Output the (x, y) coordinate of the center of the cell containing the given text.  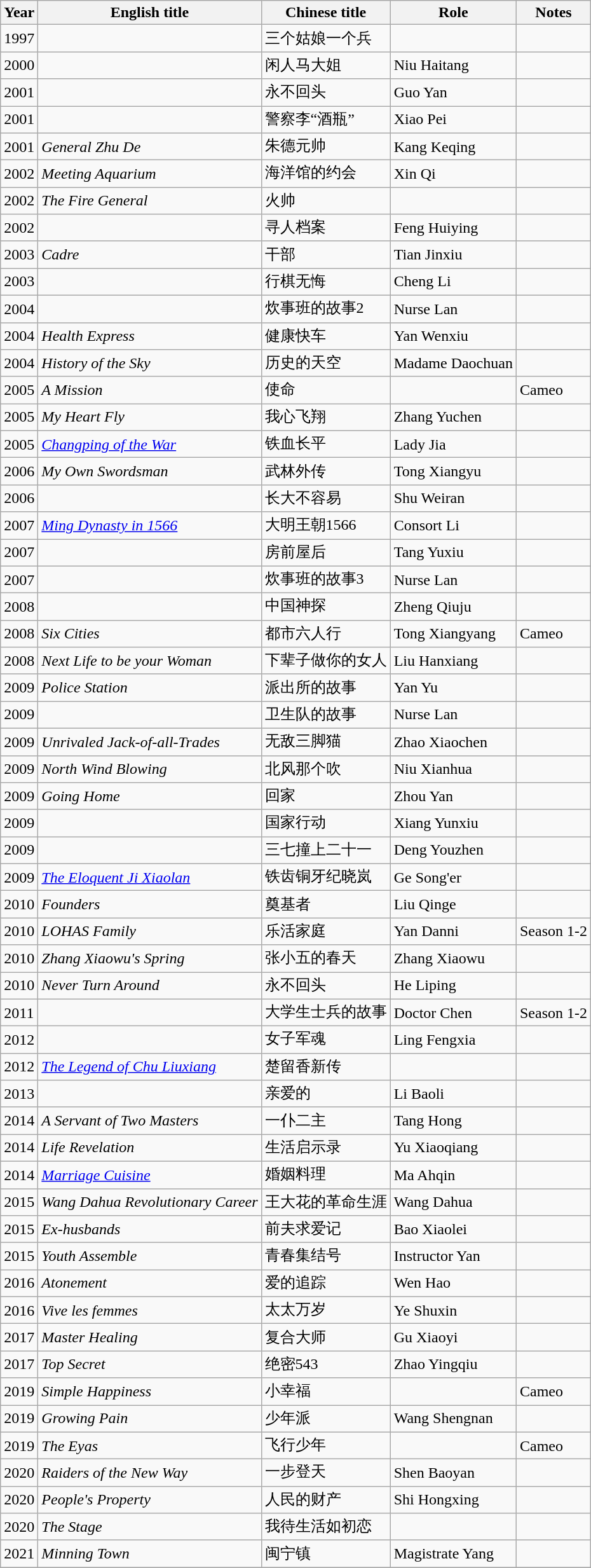
警察李“酒瓶” (325, 120)
寻人档案 (325, 228)
Raiders of the New Way (150, 1473)
太太万岁 (325, 1310)
闽宁镇 (325, 1554)
飞行少年 (325, 1446)
Police Station (150, 688)
Zhao Xiaochen (453, 741)
English title (150, 13)
Ma Ahqin (453, 1175)
炊事班的故事2 (325, 309)
Founders (150, 904)
乐活家庭 (325, 931)
2013 (19, 1094)
Tang Yuxiu (453, 553)
Master Healing (150, 1338)
Bao Xiaolei (453, 1230)
复合大师 (325, 1338)
Ming Dynasty in 1566 (150, 525)
North Wind Blowing (150, 769)
国家行动 (325, 823)
奠基者 (325, 904)
1997 (19, 38)
The Stage (150, 1527)
Wang Shengnan (453, 1419)
派出所的故事 (325, 688)
无敌三脚猫 (325, 741)
Year (19, 13)
少年派 (325, 1419)
Simple Happiness (150, 1391)
People's Property (150, 1499)
都市六人行 (325, 633)
Liu Qinge (453, 904)
绝密543 (325, 1365)
Zhang Xiaowu's Spring (150, 959)
The Fire General (150, 201)
Ye Shuxin (453, 1310)
The Eyas (150, 1446)
Wen Hao (453, 1283)
Yan Danni (453, 931)
我待生活如初恋 (325, 1527)
前夫求爱记 (325, 1230)
Liu Hanxiang (453, 661)
一仆二主 (325, 1120)
长大不容易 (325, 499)
History of the Sky (150, 364)
生活启示录 (325, 1148)
干部 (325, 254)
Xiang Yunxiu (453, 823)
Tang Hong (453, 1120)
Ling Fengxia (453, 1040)
He Liping (453, 986)
张小五的春天 (325, 959)
LOHAS Family (150, 931)
Li Baoli (453, 1094)
下辈子做你的女人 (325, 661)
Yan Wenxiu (453, 336)
王大花的革命生涯 (325, 1202)
Yu Xiaoqiang (453, 1148)
A Servant of Two Masters (150, 1120)
Guo Yan (453, 93)
使命 (325, 390)
小幸福 (325, 1391)
卫生队的故事 (325, 715)
Shi Hongxing (453, 1499)
行棋无悔 (325, 282)
Niu Haitang (453, 65)
海洋馆的约会 (325, 174)
健康快车 (325, 336)
Xiao Pei (453, 120)
Doctor Chen (453, 1012)
楚留香新传 (325, 1067)
大学生士兵的故事 (325, 1012)
Unrivaled Jack-of-all-Trades (150, 741)
Xin Qi (453, 174)
三个姑娘一个兵 (325, 38)
Yan Yu (453, 688)
Shu Weiran (453, 499)
爱的追踪 (325, 1283)
Cadre (150, 254)
Ge Song'er (453, 877)
The Legend of Chu Liuxiang (150, 1067)
Atonement (150, 1283)
亲爱的 (325, 1094)
Life Revelation (150, 1148)
Top Secret (150, 1365)
Zhao Yingqiu (453, 1365)
房前屋后 (325, 553)
婚姻料理 (325, 1175)
Health Express (150, 336)
Notes (553, 13)
Feng Huiying (453, 228)
Changping of the War (150, 444)
Marriage Cuisine (150, 1175)
The Eloquent Ji Xiaolan (150, 877)
Wang Dahua (453, 1202)
Consort Li (453, 525)
Niu Xianhua (453, 769)
女子军魂 (325, 1040)
Tong Xiangyang (453, 633)
Chinese title (325, 13)
Cheng Li (453, 282)
武林外传 (325, 472)
一步登天 (325, 1473)
A Mission (150, 390)
朱德元帅 (325, 146)
我心飞翔 (325, 417)
中国神探 (325, 607)
2000 (19, 65)
回家 (325, 796)
Instructor Yan (453, 1256)
Ex-husbands (150, 1230)
Zhou Yan (453, 796)
历史的天空 (325, 364)
大明王朝1566 (325, 525)
General Zhu De (150, 146)
Vive les femmes (150, 1310)
Role (453, 13)
Zheng Qiuju (453, 607)
Lady Jia (453, 444)
Tong Xiangyu (453, 472)
Never Turn Around (150, 986)
Kang Keqing (453, 146)
Next Life to be your Woman (150, 661)
Growing Pain (150, 1419)
Six Cities (150, 633)
Zhang Yuchen (453, 417)
Wang Dahua Revolutionary Career (150, 1202)
Youth Assemble (150, 1256)
闲人马大姐 (325, 65)
铁血长平 (325, 444)
铁齿铜牙纪晓岚 (325, 877)
Gu Xiaoyi (453, 1338)
Madame Daochuan (453, 364)
2011 (19, 1012)
Magistrate Yang (453, 1554)
My Own Swordsman (150, 472)
火帅 (325, 201)
北风那个吹 (325, 769)
人民的财产 (325, 1499)
My Heart Fly (150, 417)
Minning Town (150, 1554)
Deng Youzhen (453, 851)
Tian Jinxiu (453, 254)
炊事班的故事3 (325, 580)
2021 (19, 1554)
Shen Baoyan (453, 1473)
Going Home (150, 796)
Zhang Xiaowu (453, 959)
三七撞上二十一 (325, 851)
Meeting Aquarium (150, 174)
青春集结号 (325, 1256)
